For the text-containing cell, return its midpoint in [x, y] coordinate format. 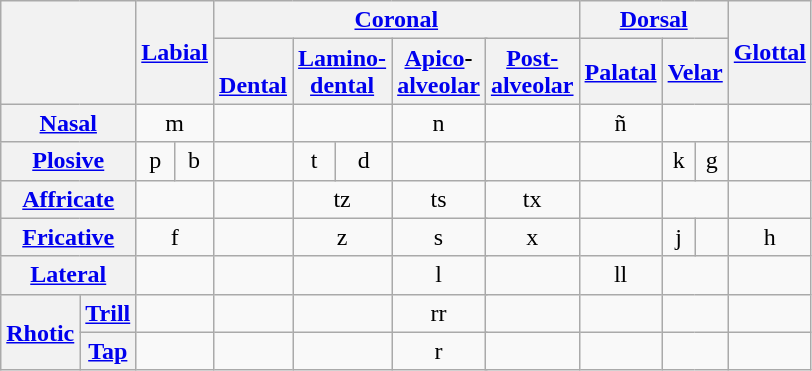
f [175, 237]
Plosive [68, 161]
h [770, 237]
j [678, 237]
ll [620, 275]
n [439, 123]
Glottal [770, 52]
Tap [108, 351]
b [194, 161]
x [532, 237]
Trill [108, 313]
k [678, 161]
Dental [254, 72]
Dorsal [654, 20]
s [439, 237]
ts [439, 199]
Coronal [397, 20]
Labial [175, 52]
Palatal [620, 72]
p [156, 161]
l [439, 275]
d [364, 161]
Rhotic [40, 332]
m [175, 123]
ñ [620, 123]
Lateral [68, 275]
Apico-alveolar [439, 72]
tx [532, 199]
Velar [695, 72]
t [314, 161]
Fricative [68, 237]
rr [439, 313]
g [712, 161]
r [439, 351]
Affricate [68, 199]
z [342, 237]
tz [342, 199]
Lamino-dental [342, 72]
Post-alveolar [532, 72]
Nasal [68, 123]
